Identify which cell holds the provided text, then report its [X, Y] central coordinate. 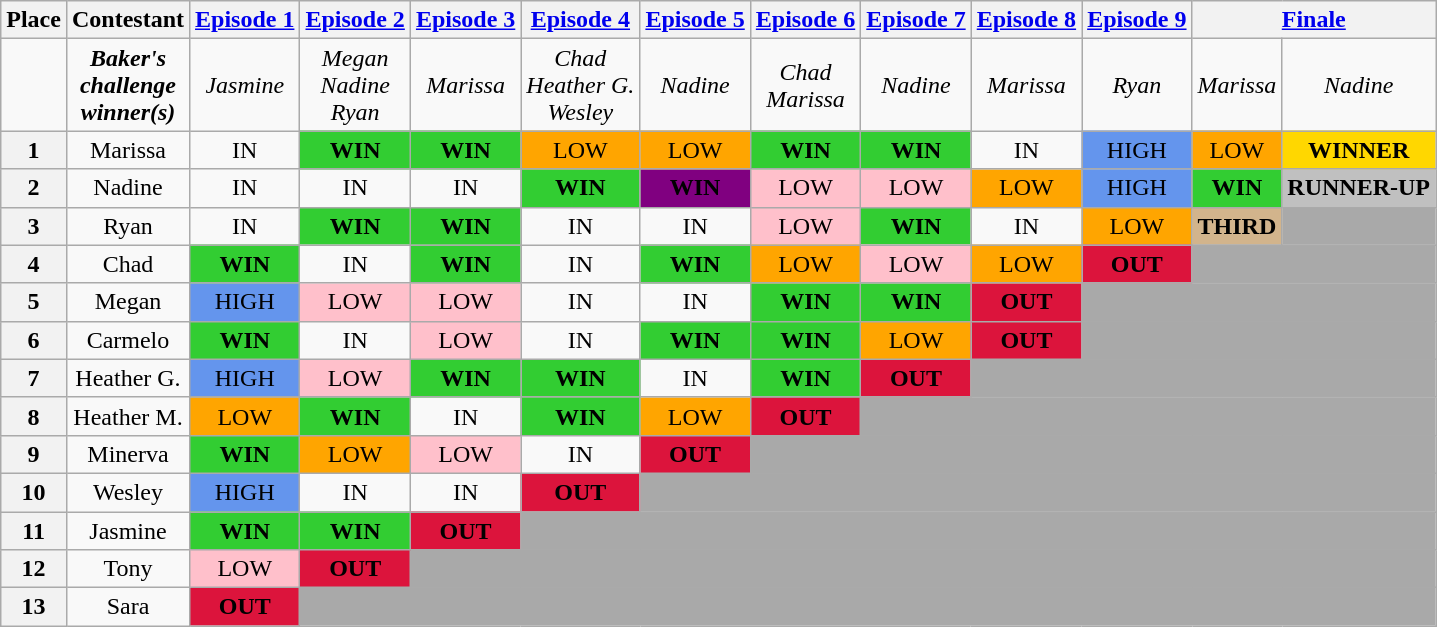
6 [34, 340]
Heather M. [128, 416]
ChadHeather G.Wesley [580, 85]
Episode 5 [695, 20]
4 [34, 264]
Place [34, 20]
10 [34, 492]
Episode 3 [465, 20]
Heather G. [128, 378]
11 [34, 531]
Tony [128, 569]
Contestant [128, 20]
MeganNadineRyan [355, 85]
1 [34, 150]
8 [34, 416]
9 [34, 454]
12 [34, 569]
ChadMarissa [805, 85]
13 [34, 607]
THIRD [1237, 226]
Wesley [128, 492]
2 [34, 188]
5 [34, 302]
Baker'schallengewinner(s) [128, 85]
WINNER [1359, 150]
Episode 8 [1026, 20]
Episode 6 [805, 20]
Megan [128, 302]
Episode 2 [355, 20]
7 [34, 378]
3 [34, 226]
Finale [1314, 20]
Episode 1 [245, 20]
Episode 4 [580, 20]
Minerva [128, 454]
RUNNER-UP [1359, 188]
Episode 7 [916, 20]
Sara [128, 607]
Carmelo [128, 340]
Episode 9 [1137, 20]
Chad [128, 264]
